Locate the cell with the specified text and output its [x, y] center coordinate. 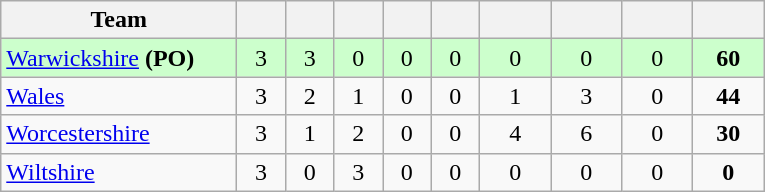
6 [586, 134]
44 [728, 96]
30 [728, 134]
Team [119, 20]
Warwickshire (PO) [119, 58]
Worcestershire [119, 134]
Wales [119, 96]
4 [516, 134]
Wiltshire [119, 172]
60 [728, 58]
